Find where the given text appears and provide that cell's center as [X, Y] coordinate. 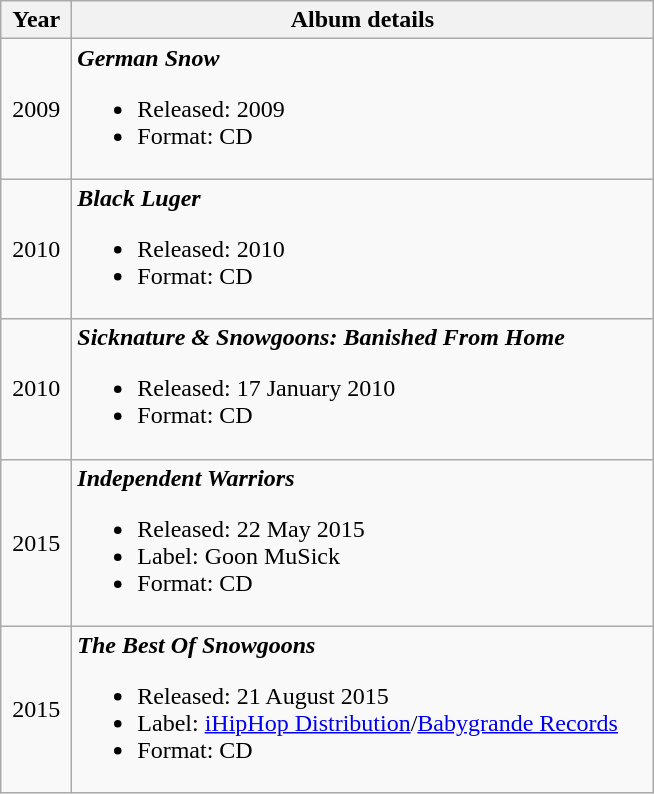
2009 [36, 109]
The Best Of SnowgoonsReleased: 21 August 2015Label: iHipHop Distribution/Babygrande RecordsFormat: CD [362, 710]
Sicknature & Snowgoons: Banished From HomeReleased: 17 January 2010Format: CD [362, 389]
Year [36, 20]
Independent WarriorsReleased: 22 May 2015Label: Goon MuSickFormat: CD [362, 542]
Album details [362, 20]
Black LugerReleased: 2010Format: CD [362, 249]
German SnowReleased: 2009Format: CD [362, 109]
